Determine the [X, Y] coordinate at the center of the cell enclosing the given text.  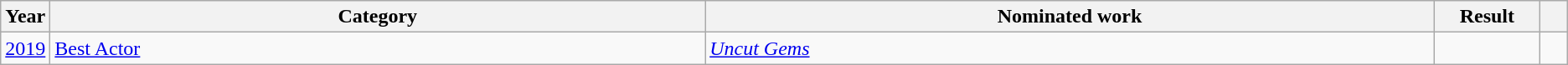
Category [378, 17]
Result [1487, 17]
Nominated work [1070, 17]
Best Actor [378, 48]
2019 [25, 48]
Year [25, 17]
Uncut Gems [1070, 48]
